Capture the cell that displays the provided text and extract its [X, Y] central coordinate. 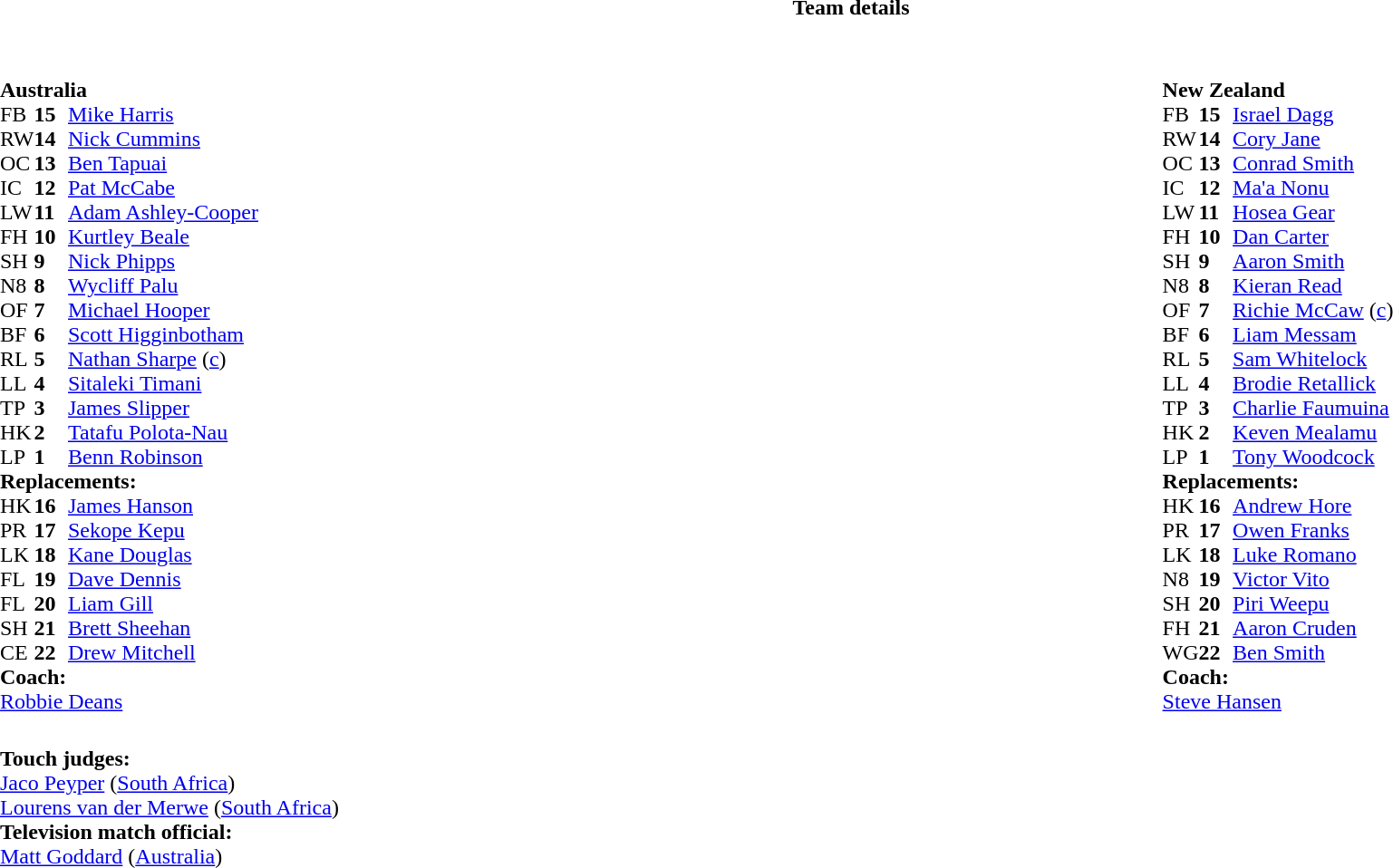
Ma'a Nonu [1312, 188]
Mike Harris [163, 114]
Hosea Gear [1312, 212]
Nathan Sharpe (c) [163, 359]
Kane Douglas [163, 555]
Pat McCabe [163, 188]
Benn Robinson [163, 457]
Charlie Faumuina [1312, 408]
Nick Phipps [163, 261]
Tony Woodcock [1312, 457]
Robbie Deans [129, 701]
Liam Messam [1312, 335]
Richie McCaw (c) [1312, 310]
Liam Gill [163, 603]
Replacements: [129, 482]
Cory Jane [1312, 140]
CE [17, 652]
Tatafu Polota-Nau [163, 433]
Dan Carter [1312, 237]
Scott Higginbotham [163, 335]
Drew Mitchell [163, 652]
Brodie Retallick [1312, 384]
Sam Whitelock [1312, 359]
Aaron Smith [1312, 261]
Andrew Hore [1312, 506]
Dave Dennis [163, 580]
Brett Sheehan [163, 629]
James Slipper [163, 408]
WG [1181, 652]
Nick Cummins [163, 140]
Keven Mealamu [1312, 433]
Aaron Cruden [1312, 629]
Sekope Kepu [163, 531]
Luke Romano [1312, 555]
Piri Weepu [1312, 603]
Conrad Smith [1312, 163]
Coach: [129, 678]
Kieran Read [1312, 286]
Australia [129, 91]
Israel Dagg [1312, 114]
Michael Hooper [163, 310]
Owen Franks [1312, 531]
Kurtley Beale [163, 237]
Sitaleki Timani [163, 384]
Ben Tapuai [163, 163]
Wycliff Palu [163, 286]
Ben Smith [1312, 652]
Victor Vito [1312, 580]
Adam Ashley-Cooper [163, 212]
James Hanson [163, 506]
